Detect which cell encompasses the target text, then output its [X, Y] center coordinate. 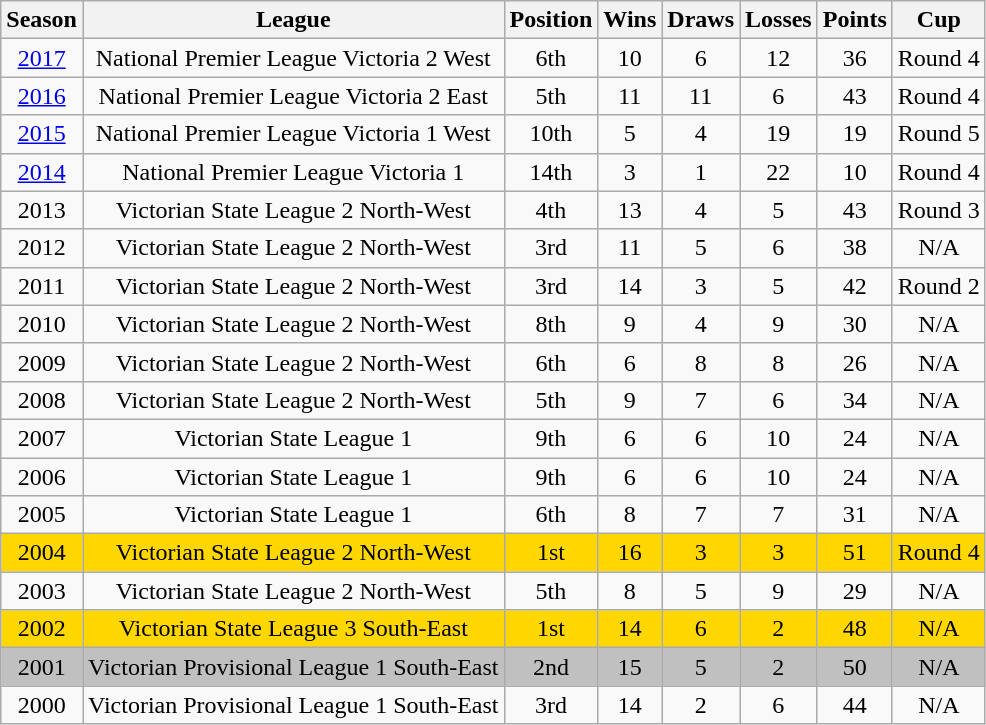
2003 [42, 591]
Draws [701, 20]
Wins [630, 20]
Season [42, 20]
2004 [42, 553]
Victorian State League 3 South-East [293, 629]
Cup [938, 20]
31 [854, 515]
10th [551, 134]
2012 [42, 248]
Round 5 [938, 134]
National Premier League Victoria 2 West [293, 58]
Losses [779, 20]
2014 [42, 172]
League [293, 20]
National Premier League Victoria 2 East [293, 96]
2002 [42, 629]
36 [854, 58]
50 [854, 667]
1 [701, 172]
22 [779, 172]
National Premier League Victoria 1 West [293, 134]
2017 [42, 58]
2007 [42, 438]
14th [551, 172]
13 [630, 210]
51 [854, 553]
48 [854, 629]
2016 [42, 96]
30 [854, 324]
2001 [42, 667]
Round 2 [938, 286]
2010 [42, 324]
34 [854, 400]
2009 [42, 362]
12 [779, 58]
38 [854, 248]
Position [551, 20]
2013 [42, 210]
8th [551, 324]
National Premier League Victoria 1 [293, 172]
2008 [42, 400]
2015 [42, 134]
Points [854, 20]
42 [854, 286]
Round 3 [938, 210]
26 [854, 362]
2000 [42, 705]
15 [630, 667]
29 [854, 591]
4th [551, 210]
16 [630, 553]
2005 [42, 515]
2nd [551, 667]
2011 [42, 286]
44 [854, 705]
2006 [42, 477]
